Search for the cell housing the specified text and yield its (X, Y) center coordinate. 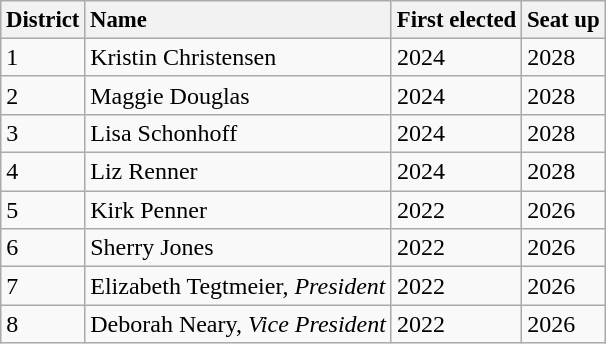
Deborah Neary, Vice President (238, 324)
Kirk Penner (238, 210)
Sherry Jones (238, 248)
Seat up (564, 20)
4 (43, 172)
6 (43, 248)
District (43, 20)
Kristin Christensen (238, 57)
Name (238, 20)
Liz Renner (238, 172)
5 (43, 210)
8 (43, 324)
First elected (456, 20)
2 (43, 95)
3 (43, 133)
7 (43, 286)
1 (43, 57)
Lisa Schonhoff (238, 133)
Elizabeth Tegtmeier, President (238, 286)
Maggie Douglas (238, 95)
